Return [x, y] of the center of cell containing provided text 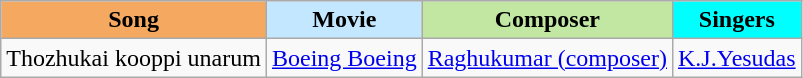
Movie [344, 20]
Boeing Boeing [344, 58]
Song [134, 20]
Thozhukai kooppi unarum [134, 58]
Composer [547, 20]
Singers [736, 20]
Raghukumar (composer) [547, 58]
K.J.Yesudas [736, 58]
